Extract the (x, y) coordinate from the center of the cell holding the provided text.  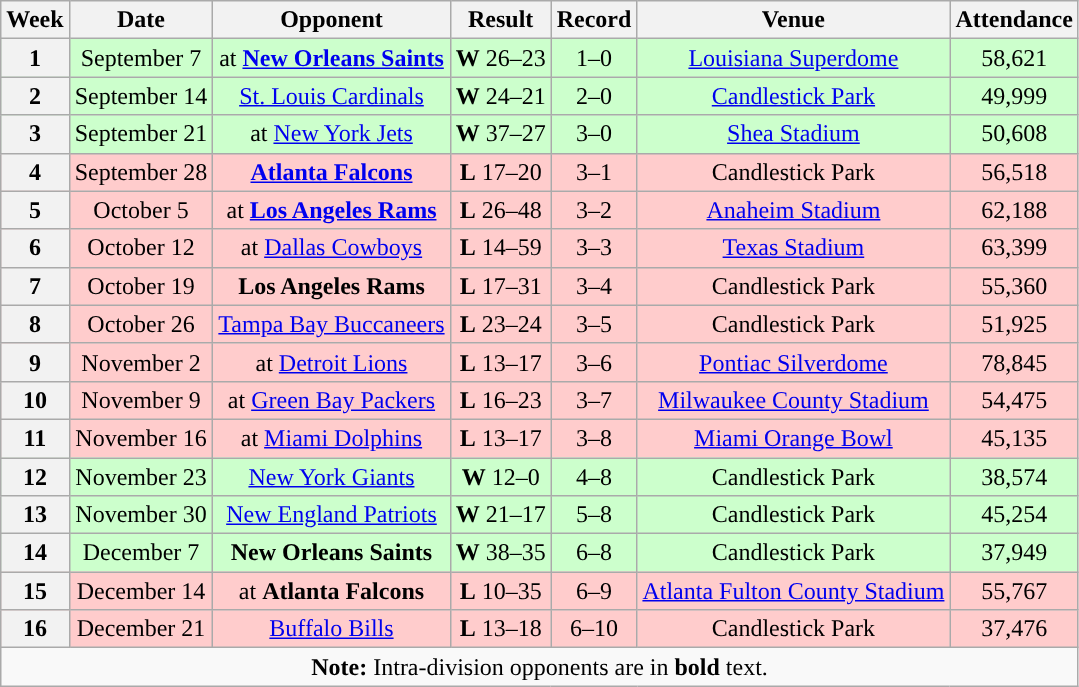
1 (35, 58)
16 (35, 629)
October 12 (141, 248)
September 28 (141, 172)
3–0 (594, 134)
37,476 (1014, 629)
6–10 (594, 629)
51,925 (1014, 324)
Venue (794, 20)
L 13–18 (500, 629)
Buffalo Bills (332, 629)
3–8 (594, 438)
3–7 (594, 400)
14 (35, 553)
2 (35, 96)
63,399 (1014, 248)
New Orleans Saints (332, 553)
November 9 (141, 400)
6–9 (594, 591)
6–8 (594, 553)
Date (141, 20)
Louisiana Superdome (794, 58)
St. Louis Cardinals (332, 96)
W 26–23 (500, 58)
4 (35, 172)
at New York Jets (332, 134)
W 21–17 (500, 515)
3–4 (594, 286)
4–8 (594, 477)
September 7 (141, 58)
Result (500, 20)
November 23 (141, 477)
Texas Stadium (794, 248)
at Miami Dolphins (332, 438)
W 24–21 (500, 96)
at New Orleans Saints (332, 58)
December 7 (141, 553)
Shea Stadium (794, 134)
W 38–35 (500, 553)
7 (35, 286)
11 (35, 438)
Los Angeles Rams (332, 286)
L 26–48 (500, 210)
Atlanta Falcons (332, 172)
56,518 (1014, 172)
8 (35, 324)
Week (35, 20)
L 17–31 (500, 286)
55,360 (1014, 286)
37,949 (1014, 553)
New York Giants (332, 477)
November 16 (141, 438)
10 (35, 400)
45,135 (1014, 438)
September 14 (141, 96)
12 (35, 477)
Pontiac Silverdome (794, 362)
Anaheim Stadium (794, 210)
5 (35, 210)
October 5 (141, 210)
Milwaukee County Stadium (794, 400)
December 21 (141, 629)
Miami Orange Bowl (794, 438)
50,608 (1014, 134)
at Dallas Cowboys (332, 248)
3 (35, 134)
Record (594, 20)
L 23–24 (500, 324)
November 2 (141, 362)
58,621 (1014, 58)
Atlanta Fulton County Stadium (794, 591)
62,188 (1014, 210)
6 (35, 248)
November 30 (141, 515)
Attendance (1014, 20)
1–0 (594, 58)
3–3 (594, 248)
at Detroit Lions (332, 362)
13 (35, 515)
49,999 (1014, 96)
3–2 (594, 210)
2–0 (594, 96)
at Atlanta Falcons (332, 591)
3–6 (594, 362)
Opponent (332, 20)
54,475 (1014, 400)
December 14 (141, 591)
5–8 (594, 515)
October 26 (141, 324)
L 10–35 (500, 591)
L 17–20 (500, 172)
October 19 (141, 286)
3–5 (594, 324)
September 21 (141, 134)
at Los Angeles Rams (332, 210)
3–1 (594, 172)
78,845 (1014, 362)
15 (35, 591)
Tampa Bay Buccaneers (332, 324)
38,574 (1014, 477)
55,767 (1014, 591)
Note: Intra-division opponents are in bold text. (540, 667)
W 37–27 (500, 134)
New England Patriots (332, 515)
45,254 (1014, 515)
at Green Bay Packers (332, 400)
9 (35, 362)
L 14–59 (500, 248)
L 16–23 (500, 400)
W 12–0 (500, 477)
